Provide the [X, Y] coordinate of the cell's center where the given text is located.  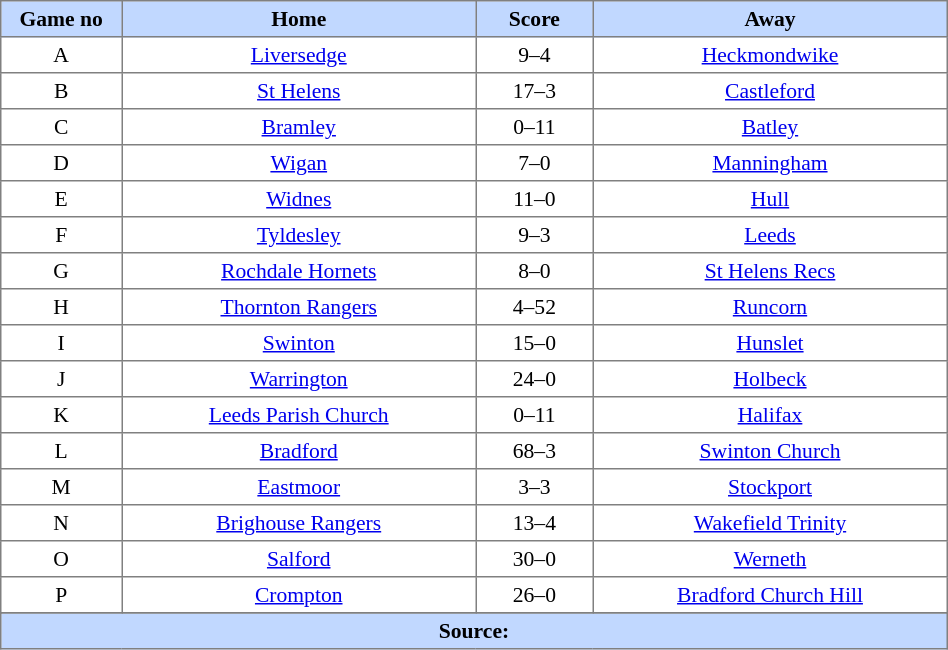
J [62, 379]
Warrington [299, 379]
26–0 [534, 595]
Tyldesley [299, 235]
Rochdale Hornets [299, 271]
D [62, 163]
4–52 [534, 307]
Bradford [299, 451]
E [62, 199]
Wakefield Trinity [770, 523]
Heckmondwike [770, 55]
Batley [770, 127]
Game no [62, 19]
Thornton Rangers [299, 307]
Swinton Church [770, 451]
C [62, 127]
K [62, 415]
Wigan [299, 163]
N [62, 523]
11–0 [534, 199]
3–3 [534, 487]
B [62, 91]
Score [534, 19]
M [62, 487]
Bradford Church Hill [770, 595]
9–4 [534, 55]
O [62, 559]
68–3 [534, 451]
30–0 [534, 559]
St Helens Recs [770, 271]
Bramley [299, 127]
St Helens [299, 91]
Hull [770, 199]
Eastmoor [299, 487]
Brighouse Rangers [299, 523]
13–4 [534, 523]
Holbeck [770, 379]
Castleford [770, 91]
Away [770, 19]
H [62, 307]
P [62, 595]
Runcorn [770, 307]
Stockport [770, 487]
A [62, 55]
Source: [474, 631]
8–0 [534, 271]
G [62, 271]
Widnes [299, 199]
Liversedge [299, 55]
L [62, 451]
Home [299, 19]
17–3 [534, 91]
24–0 [534, 379]
Hunslet [770, 343]
Halifax [770, 415]
I [62, 343]
Leeds Parish Church [299, 415]
Crompton [299, 595]
15–0 [534, 343]
F [62, 235]
Salford [299, 559]
9–3 [534, 235]
Manningham [770, 163]
7–0 [534, 163]
Swinton [299, 343]
Leeds [770, 235]
Werneth [770, 559]
